Find where the given text appears and provide that cell's center as [x, y] coordinate. 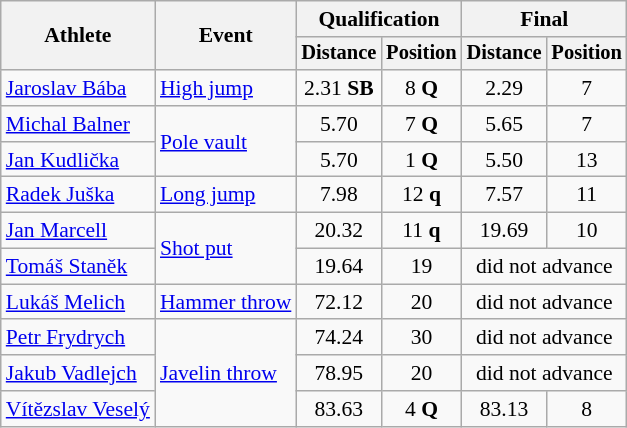
Qualification [378, 19]
20.32 [338, 231]
5.50 [504, 160]
Shot put [226, 248]
11 [587, 195]
78.95 [338, 373]
Athlete [78, 36]
5.65 [504, 124]
83.13 [504, 409]
2.31 SB [338, 88]
Long jump [226, 195]
72.12 [338, 302]
30 [421, 338]
Jan Marcell [78, 231]
7 Q [421, 124]
Javelin throw [226, 374]
Jan Kudlička [78, 160]
8 [587, 409]
1 Q [421, 160]
4 Q [421, 409]
Radek Juška [78, 195]
Pole vault [226, 142]
Petr Frydrych [78, 338]
8 Q [421, 88]
Hammer throw [226, 302]
Michal Balner [78, 124]
7.57 [504, 195]
83.63 [338, 409]
10 [587, 231]
13 [587, 160]
Tomáš Staněk [78, 267]
74.24 [338, 338]
High jump [226, 88]
19 [421, 267]
Lukáš Melich [78, 302]
19.69 [504, 231]
Final [544, 19]
2.29 [504, 88]
Vítězslav Veselý [78, 409]
7.98 [338, 195]
Event [226, 36]
Jakub Vadlejch [78, 373]
Jaroslav Bába [78, 88]
12 q [421, 195]
11 q [421, 231]
19.64 [338, 267]
